For the text-containing cell, return its midpoint in (x, y) coordinate format. 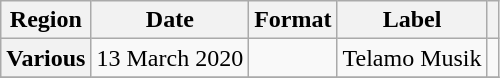
Format (293, 20)
Telamo Musik (412, 58)
13 March 2020 (170, 58)
Label (412, 20)
Various (46, 58)
Region (46, 20)
Date (170, 20)
